Return [x, y] of the center of cell containing provided text 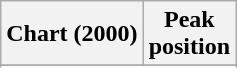
Chart (2000) [72, 34]
Peakposition [189, 34]
